Scan for the cell matching the given text and deliver its (x, y) coordinate at center. 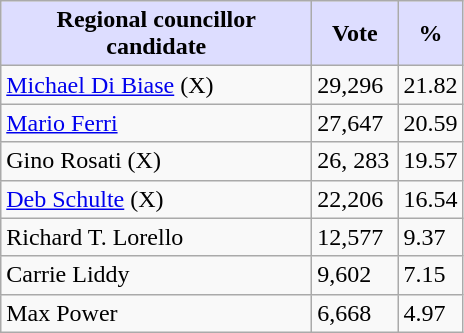
7.15 (430, 275)
20.59 (430, 123)
19.57 (430, 161)
Deb Schulte (X) (156, 199)
Gino Rosati (X) (156, 161)
Michael Di Biase (X) (156, 85)
Vote (355, 34)
12,577 (355, 237)
4.97 (430, 313)
29,296 (355, 85)
Richard T. Lorello (156, 237)
26, 283 (355, 161)
9.37 (430, 237)
27,647 (355, 123)
Regional councillor candidate (156, 34)
9,602 (355, 275)
6,668 (355, 313)
22,206 (355, 199)
16.54 (430, 199)
Carrie Liddy (156, 275)
Mario Ferri (156, 123)
Max Power (156, 313)
21.82 (430, 85)
% (430, 34)
